Return the (X, Y) coordinate for the center point of the cell that contains the specified text.  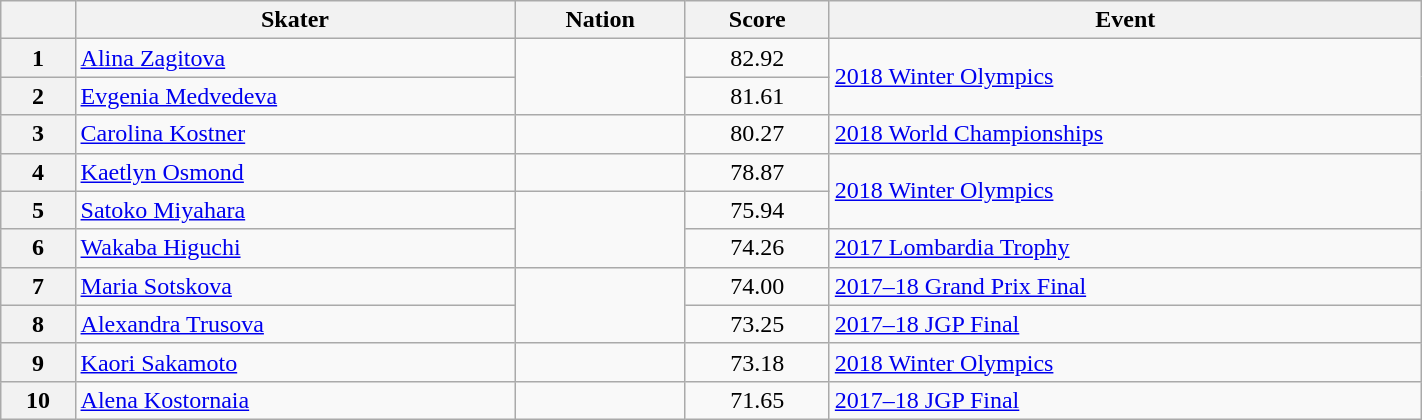
81.61 (757, 96)
Score (757, 20)
Nation (600, 20)
3 (38, 134)
4 (38, 172)
9 (38, 362)
74.26 (757, 248)
Carolina Kostner (295, 134)
Maria Sotskova (295, 286)
5 (38, 210)
Event (1125, 20)
Skater (295, 20)
Wakaba Higuchi (295, 248)
2018 World Championships (1125, 134)
73.18 (757, 362)
78.87 (757, 172)
2017 Lombardia Trophy (1125, 248)
Alena Kostornaia (295, 400)
7 (38, 286)
1 (38, 58)
Evgenia Medvedeva (295, 96)
75.94 (757, 210)
Kaetlyn Osmond (295, 172)
Kaori Sakamoto (295, 362)
73.25 (757, 324)
6 (38, 248)
Alina Zagitova (295, 58)
10 (38, 400)
8 (38, 324)
Satoko Miyahara (295, 210)
74.00 (757, 286)
82.92 (757, 58)
71.65 (757, 400)
2 (38, 96)
80.27 (757, 134)
Alexandra Trusova (295, 324)
2017–18 Grand Prix Final (1125, 286)
